Output the (X, Y) coordinate of the center of the cell containing the given text.  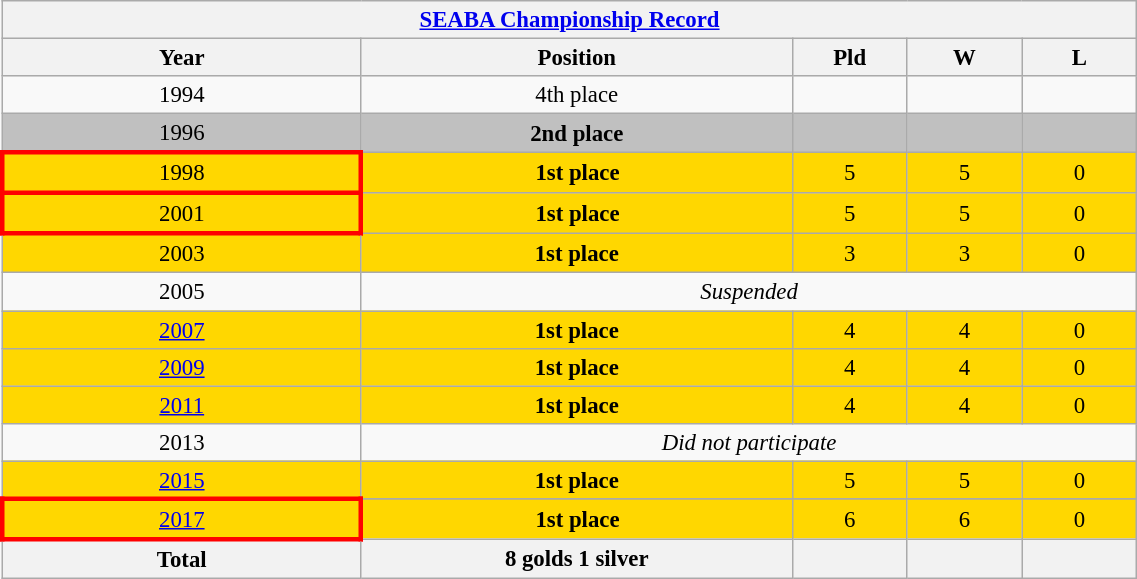
2nd place (576, 134)
2003 (182, 254)
Year (182, 58)
2013 (182, 442)
Total (182, 558)
2017 (182, 520)
SEABA Championship Record (570, 20)
2007 (182, 330)
Suspended (749, 292)
Pld (850, 58)
2005 (182, 292)
Did not participate (749, 442)
L (1080, 58)
2015 (182, 480)
2011 (182, 405)
8 golds 1 silver (576, 558)
1996 (182, 134)
Position (576, 58)
1998 (182, 174)
2009 (182, 367)
1994 (182, 95)
4th place (576, 95)
2001 (182, 214)
W (964, 58)
